From the cell containing the given text, extract its center point as (x, y) coordinate. 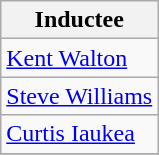
Steve Williams (80, 96)
Curtis Iaukea (80, 134)
Inductee (80, 20)
Kent Walton (80, 58)
